Identify which cell holds the provided text, then report its [x, y] central coordinate. 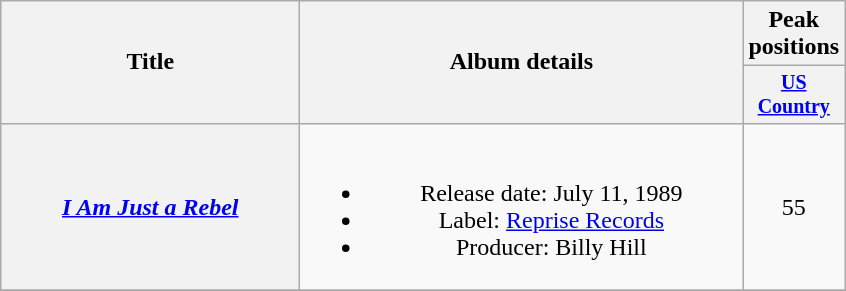
55 [794, 206]
I Am Just a Rebel [150, 206]
Peak positions [794, 34]
Title [150, 62]
Album details [522, 62]
US Country [794, 94]
Release date: July 11, 1989Label: Reprise RecordsProducer: Billy Hill [522, 206]
